Return [x, y] of the center of cell containing provided text 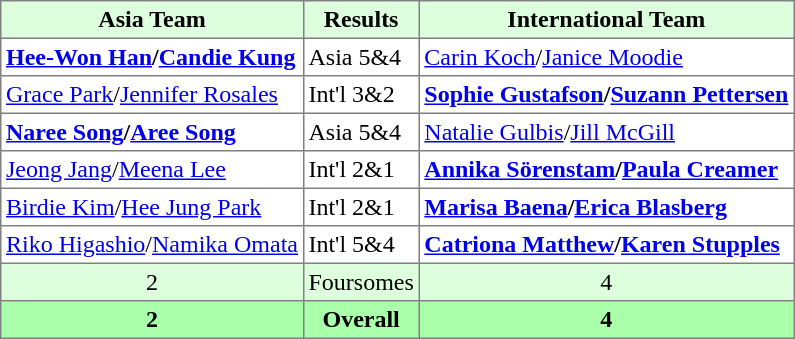
Annika Sörenstam/Paula Creamer [606, 170]
Asia Team [152, 20]
Int'l 3&2 [361, 95]
Grace Park/Jennifer Rosales [152, 95]
Naree Song/Aree Song [152, 132]
International Team [606, 20]
Riko Higashio/Namika Omata [152, 245]
Carin Koch/Janice Moodie [606, 57]
Hee-Won Han/Candie Kung [152, 57]
Birdie Kim/Hee Jung Park [152, 207]
Jeong Jang/Meena Lee [152, 170]
Overall [361, 320]
Results [361, 20]
Natalie Gulbis/Jill McGill [606, 132]
Marisa Baena/Erica Blasberg [606, 207]
Foursomes [361, 282]
Sophie Gustafson/Suzann Pettersen [606, 95]
Int'l 5&4 [361, 245]
Catriona Matthew/Karen Stupples [606, 245]
